Scan for the cell matching the given text and deliver its [x, y] coordinate at center. 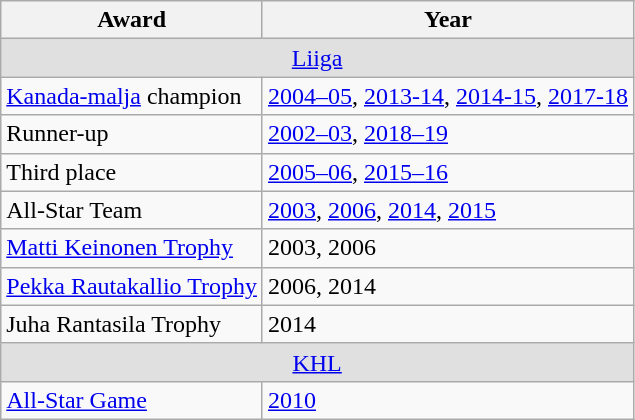
All-Star Team [132, 210]
All-Star Game [132, 400]
Kanada-malja champion [132, 96]
Third place [132, 172]
2003, 2006 [448, 248]
Matti Keinonen Trophy [132, 248]
2010 [448, 400]
Award [132, 20]
2002–03, 2018–19 [448, 134]
2004–05, 2013-14, 2014-15, 2017-18 [448, 96]
Runner-up [132, 134]
Liiga [318, 58]
2003, 2006, 2014, 2015 [448, 210]
2014 [448, 324]
Juha Rantasila Trophy [132, 324]
2006, 2014 [448, 286]
2005–06, 2015–16 [448, 172]
Year [448, 20]
Pekka Rautakallio Trophy [132, 286]
KHL [318, 362]
